Capture the cell that displays the provided text and extract its [X, Y] central coordinate. 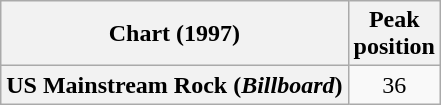
Chart (1997) [174, 34]
36 [394, 85]
US Mainstream Rock (Billboard) [174, 85]
Peakposition [394, 34]
